Search for the cell housing the specified text and yield its (x, y) center coordinate. 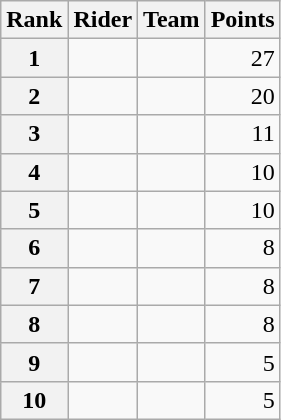
27 (242, 58)
9 (34, 362)
3 (34, 134)
11 (242, 134)
Rider (103, 20)
Rank (34, 20)
1 (34, 58)
Points (242, 20)
Team (172, 20)
2 (34, 96)
20 (242, 96)
6 (34, 248)
4 (34, 172)
7 (34, 286)
